Return the (X, Y) coordinate for the center point of the cell that contains the specified text.  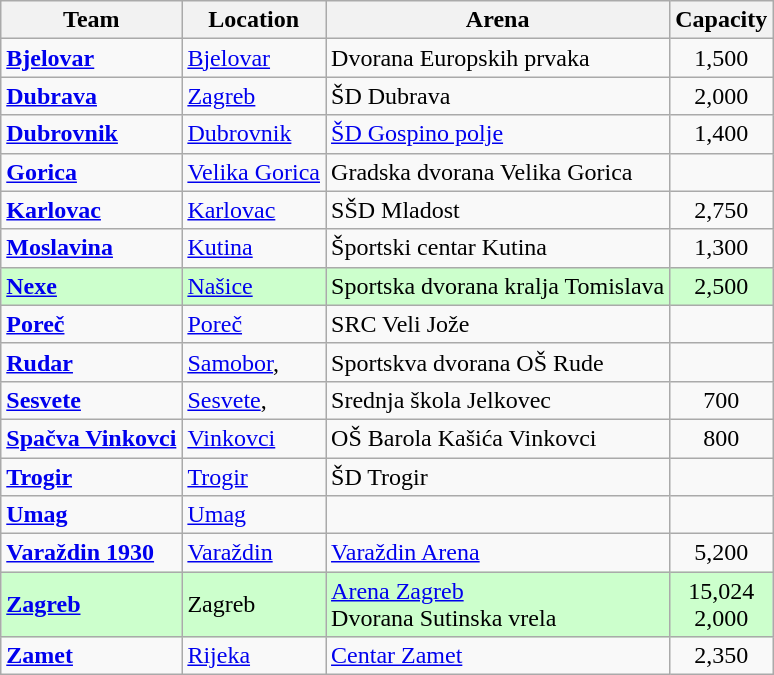
Nexe (92, 286)
Arena (498, 20)
800 (722, 438)
Sportskva dvorana OŠ Rude (498, 362)
Capacity (722, 20)
OŠ Barola Kašića Vinkovci (498, 438)
2,350 (722, 656)
ŠD Dubrava (498, 96)
2,750 (722, 210)
Arena ZagrebDvorana Sutinska vrela (498, 604)
SRC Veli Jože (498, 324)
Spačva Vinkovci (92, 438)
Gradska dvorana Velika Gorica (498, 172)
ŠD Trogir (498, 477)
Team (92, 20)
Rudar (92, 362)
Varaždin 1930 (92, 553)
1,500 (722, 58)
Sportska dvorana kralja Tomislava (498, 286)
700 (722, 400)
1,300 (722, 248)
Moslavina (92, 248)
Sesvete, (254, 400)
Gorica (92, 172)
2,000 (722, 96)
Velika Gorica (254, 172)
Varaždin Arena (498, 553)
1,400 (722, 134)
Srednja škola Jelkovec (498, 400)
Vinkovci (254, 438)
Location (254, 20)
Kutina (254, 248)
Varaždin (254, 553)
Centar Zamet (498, 656)
Sesvete (92, 400)
15,0242,000 (722, 604)
Dvorana Europskih prvaka (498, 58)
Športski centar Kutina (498, 248)
Rijeka (254, 656)
Našice (254, 286)
Zamet (92, 656)
SŠD Mladost (498, 210)
Dubrava (92, 96)
Samobor, (254, 362)
ŠD Gospino polje (498, 134)
2,500 (722, 286)
5,200 (722, 553)
